Detect which cell encompasses the target text, then output its [X, Y] center coordinate. 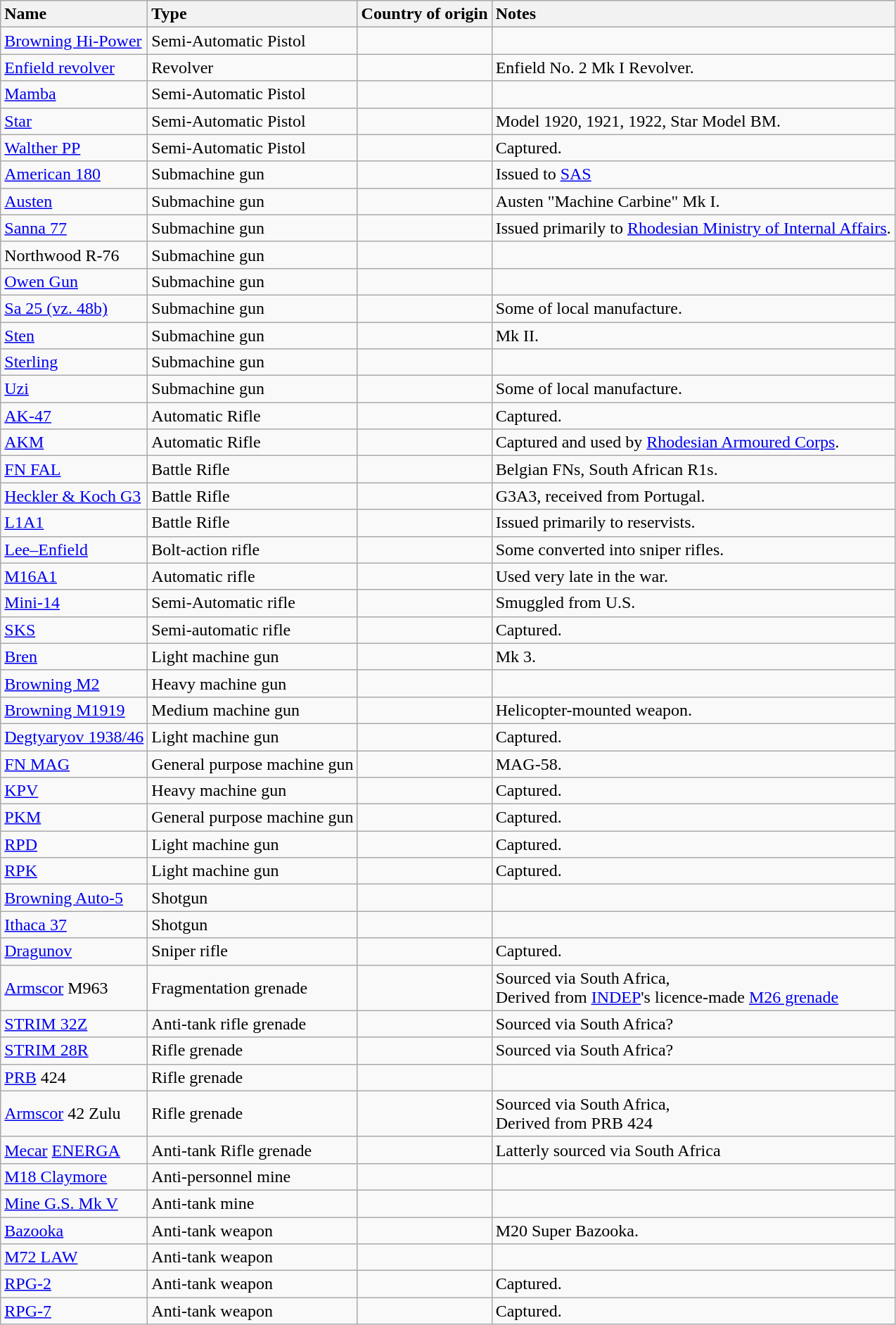
Sten [75, 336]
SKS [75, 630]
Enfield No. 2 Mk I Revolver. [693, 68]
Ithaca 37 [75, 925]
Used very late in the war. [693, 576]
Mecar ENERGA [75, 1150]
Enfield revolver [75, 68]
Sanna 77 [75, 228]
KPV [75, 791]
Austen [75, 201]
Type [252, 14]
Sterling [75, 362]
FN FAL [75, 469]
Some converted into sniper rifles. [693, 550]
M72 LAW [75, 1257]
Anti-tank Rifle grenade [252, 1150]
Country of origin [425, 14]
Anti-personnel mine [252, 1177]
RPG-7 [75, 1311]
Mk 3. [693, 657]
Armscor 42 Zulu [75, 1113]
Fragmentation grenade [252, 988]
Belgian FNs, South African R1s. [693, 469]
Browning M2 [75, 683]
Bolt-action rifle [252, 550]
Uzi [75, 389]
PKM [75, 818]
Star [75, 121]
MAG-58. [693, 763]
Latterly sourced via South Africa [693, 1150]
Issued to SAS [693, 175]
Captured and used by Rhodesian Armoured Corps. [693, 443]
Automatic rifle [252, 576]
PRB 424 [75, 1077]
Mk II. [693, 336]
Medium machine gun [252, 710]
Mini-14 [75, 603]
Browning Auto-5 [75, 898]
Sourced via South Africa, Derived from INDEP's licence-made M26 grenade [693, 988]
Northwood R-76 [75, 255]
Dragunov [75, 951]
Armscor M963 [75, 988]
RPD [75, 844]
Helicopter-mounted weapon. [693, 710]
STRIM 28R [75, 1051]
Sourced via South Africa, Derived from PRB 424 [693, 1113]
FN MAG [75, 763]
American 180 [75, 175]
Owen Gun [75, 281]
Mamba [75, 94]
M20 Super Bazooka. [693, 1231]
Browning Hi-Power [75, 41]
Revolver [252, 68]
Lee–Enfield [75, 550]
STRIM 32Z [75, 1024]
AKM [75, 443]
Semi-Automatic rifle [252, 603]
AK-47 [75, 416]
Anti-tank mine [252, 1203]
Bren [75, 657]
RPK [75, 871]
Anti-tank rifle grenade [252, 1024]
Walther PP [75, 148]
Mine G.S. Mk V [75, 1203]
Austen "Machine Carbine" Mk I. [693, 201]
Issued primarily to reservists. [693, 523]
Model 1920, 1921, 1922, Star Model BM. [693, 121]
Smuggled from U.S. [693, 603]
Name [75, 14]
L1A1 [75, 523]
Browning M1919 [75, 710]
Degtyaryov 1938/46 [75, 737]
M18 Claymore [75, 1177]
Issued primarily to Rhodesian Ministry of Internal Affairs. [693, 228]
M16A1 [75, 576]
Heckler & Koch G3 [75, 496]
Bazooka [75, 1231]
Sa 25 (vz. 48b) [75, 308]
Semi-automatic rifle [252, 630]
Notes [693, 14]
RPG-2 [75, 1284]
Sniper rifle [252, 951]
G3A3, received from Portugal. [693, 496]
